Extract the (X, Y) coordinate from the center of the cell holding the provided text.  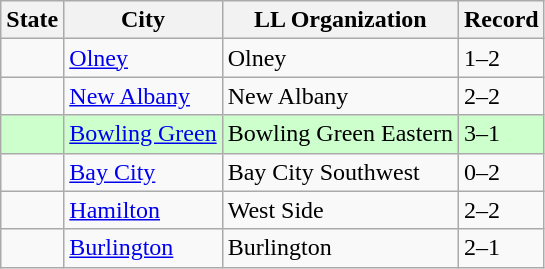
Bowling Green Eastern (340, 134)
Bay City Southwest (340, 172)
3–1 (502, 134)
City (143, 20)
West Side (340, 210)
Hamilton (143, 210)
1–2 (502, 58)
Bowling Green (143, 134)
2–1 (502, 248)
Bay City (143, 172)
0–2 (502, 172)
LL Organization (340, 20)
State (32, 20)
Record (502, 20)
